Pinpoint the cell where the given text exists, returning its (x, y) midpoint coordinate. 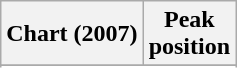
Peak position (189, 34)
Chart (2007) (72, 34)
